Scan for the cell matching the given text and deliver its (x, y) coordinate at center. 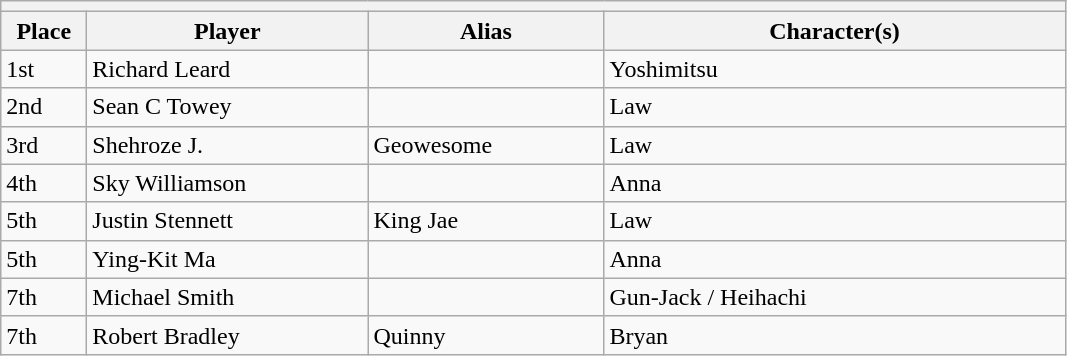
Sean C Towey (228, 107)
1st (44, 69)
Gun-Jack / Heihachi (834, 297)
Quinny (486, 335)
Ying-Kit Ma (228, 259)
King Jae (486, 221)
Place (44, 31)
Justin Stennett (228, 221)
Player (228, 31)
Shehroze J. (228, 145)
3rd (44, 145)
Character(s) (834, 31)
Yoshimitsu (834, 69)
Richard Leard (228, 69)
Geowesome (486, 145)
Robert Bradley (228, 335)
2nd (44, 107)
Michael Smith (228, 297)
4th (44, 183)
Bryan (834, 335)
Sky Williamson (228, 183)
Alias (486, 31)
